Determine the (X, Y) coordinate at the center of the cell enclosing the given text.  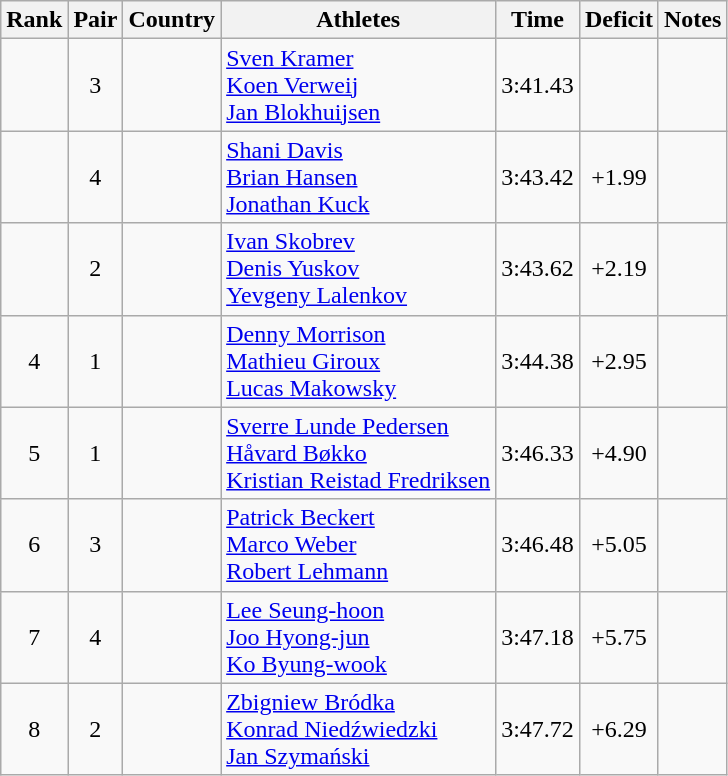
+2.95 (618, 361)
Patrick BeckertMarco WeberRobert Lehmann (358, 545)
Denny MorrisonMathieu GirouxLucas Makowsky (358, 361)
+1.99 (618, 177)
+2.19 (618, 269)
3:47.72 (538, 729)
Rank (34, 20)
+5.75 (618, 637)
Ivan SkobrevDenis Yuskov Yevgeny Lalenkov (358, 269)
3:44.38 (538, 361)
6 (34, 545)
Pair (96, 20)
Country (172, 20)
3:46.33 (538, 453)
Notes (692, 20)
Lee Seung-hoonJoo Hyong-junKo Byung-wook (358, 637)
3:41.43 (538, 85)
Time (538, 20)
Sven KramerKoen VerweijJan Blokhuijsen (358, 85)
3:43.42 (538, 177)
+5.05 (618, 545)
5 (34, 453)
Shani DavisBrian HansenJonathan Kuck (358, 177)
Sverre Lunde PedersenHåvard BøkkoKristian Reistad Fredriksen (358, 453)
8 (34, 729)
Zbigniew BródkaKonrad NiedźwiedzkiJan Szymański (358, 729)
3:46.48 (538, 545)
Deficit (618, 20)
+4.90 (618, 453)
7 (34, 637)
+6.29 (618, 729)
Athletes (358, 20)
3:47.18 (538, 637)
3:43.62 (538, 269)
